Determine the [x, y] coordinate at the center of the cell enclosing the given text.  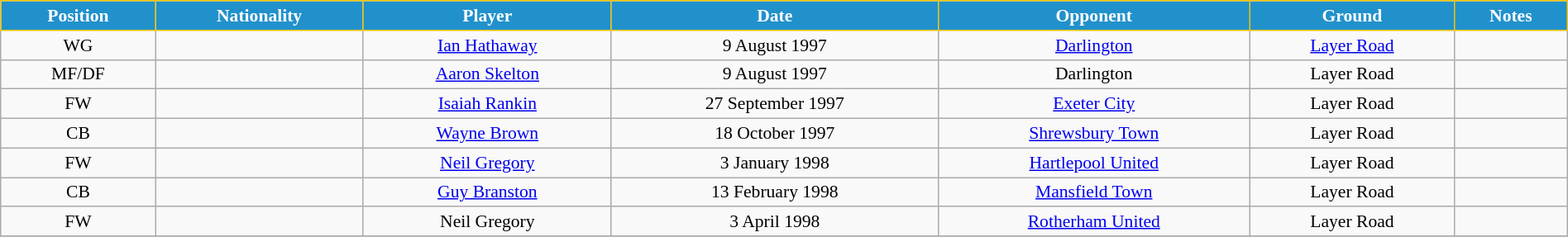
Ground [1351, 16]
Player [487, 16]
WG [78, 45]
3 January 1998 [774, 163]
Nationality [260, 16]
Shrewsbury Town [1093, 134]
18 October 1997 [774, 134]
13 February 1998 [774, 192]
Aaron Skelton [487, 74]
Mansfield Town [1093, 192]
Date [774, 16]
Isaiah Rankin [487, 104]
3 April 1998 [774, 222]
Position [78, 16]
Exeter City [1093, 104]
Opponent [1093, 16]
Guy Branston [487, 192]
Rotherham United [1093, 222]
Wayne Brown [487, 134]
Hartlepool United [1093, 163]
MF/DF [78, 74]
27 September 1997 [774, 104]
Ian Hathaway [487, 45]
Notes [1510, 16]
